Identify which cell holds the provided text, then report its [x, y] central coordinate. 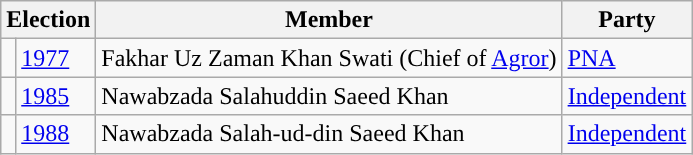
Fakhar Uz Zaman Khan Swati (Chief of Agror) [329, 58]
1988 [56, 134]
Election [48, 20]
Nawabzada Salahuddin Saeed Khan [329, 96]
Party [627, 20]
Member [329, 20]
1985 [56, 96]
Nawabzada Salah-ud-din Saeed Khan [329, 134]
PNA [627, 58]
1977 [56, 58]
